Capture the cell that displays the provided text and extract its [X, Y] central coordinate. 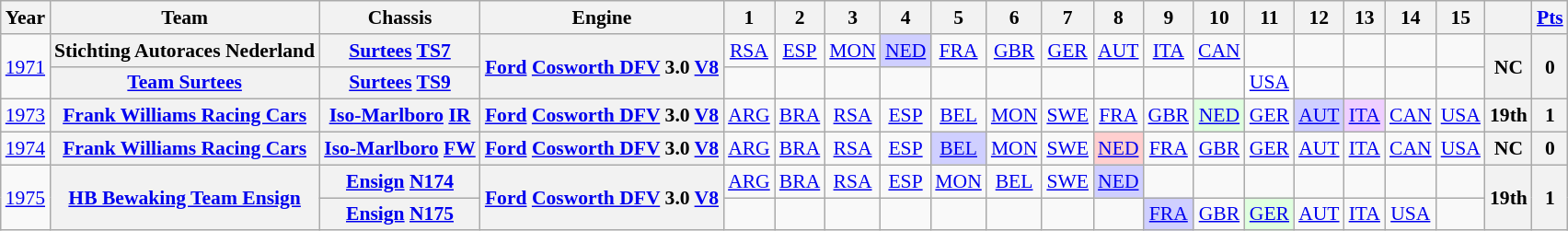
7 [1067, 17]
Chassis [399, 17]
1974 [26, 149]
Surtees TS7 [399, 51]
Iso-Marlboro FW [399, 149]
10 [1219, 17]
Pts [1550, 17]
11 [1270, 17]
1973 [26, 116]
4 [905, 17]
1971 [26, 66]
Stichting Autoraces Nederland [184, 51]
9 [1169, 17]
8 [1118, 17]
3 [852, 17]
Iso-Marlboro IR [399, 116]
13 [1365, 17]
Engine [602, 17]
1975 [26, 197]
15 [1461, 17]
14 [1411, 17]
Surtees TS9 [399, 83]
2 [801, 17]
12 [1319, 17]
Ensign N175 [399, 214]
Ensign N174 [399, 181]
5 [959, 17]
6 [1014, 17]
Year [26, 17]
Team [184, 17]
Team Surtees [184, 83]
HB Bewaking Team Ensign [184, 197]
